Capture the cell that displays the provided text and extract its (X, Y) central coordinate. 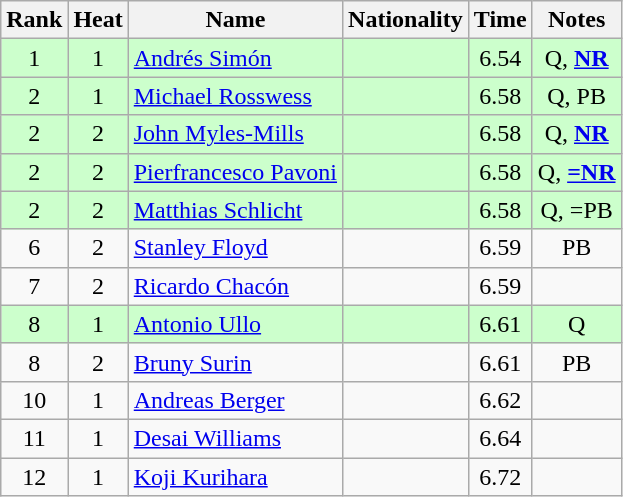
Notes (576, 20)
Q (576, 324)
Ricardo Chacón (235, 286)
Andrés Simón (235, 58)
John Myles-Mills (235, 134)
Rank (34, 20)
10 (34, 400)
Michael Rosswess (235, 96)
7 (34, 286)
6.72 (500, 477)
11 (34, 438)
Heat (98, 20)
Antonio Ullo (235, 324)
Koji Kurihara (235, 477)
Andreas Berger (235, 400)
Q, =PB (576, 210)
6 (34, 248)
Q, PB (576, 96)
Name (235, 20)
Q, =NR (576, 172)
6.54 (500, 58)
Matthias Schlicht (235, 210)
Pierfrancesco Pavoni (235, 172)
Stanley Floyd (235, 248)
6.62 (500, 400)
Time (500, 20)
Bruny Surin (235, 362)
Desai Williams (235, 438)
6.64 (500, 438)
12 (34, 477)
Nationality (406, 20)
